Return the [x, y] coordinate for the center point of the cell that contains the specified text.  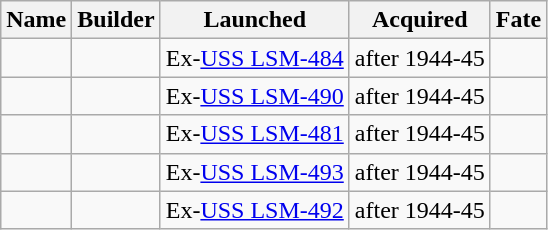
Ex-USS LSM-493 [254, 172]
Ex-USS LSM-490 [254, 96]
Builder [116, 20]
Acquired [420, 20]
Ex-USS LSM-484 [254, 58]
Fate [518, 20]
Name [36, 20]
Ex-USS LSM-481 [254, 134]
Launched [254, 20]
Ex-USS LSM-492 [254, 210]
